From the cell containing the given text, extract its center point as (x, y) coordinate. 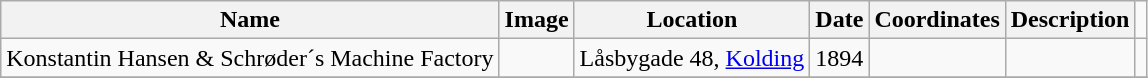
Image (536, 20)
Låsbygade 48, Kolding (692, 58)
1894 (840, 58)
Date (840, 20)
Coordinates (937, 20)
Name (250, 20)
Konstantin Hansen & Schrøder´s Machine Factory (250, 58)
Location (692, 20)
Description (1070, 20)
